Return [X, Y] of the center of cell containing provided text 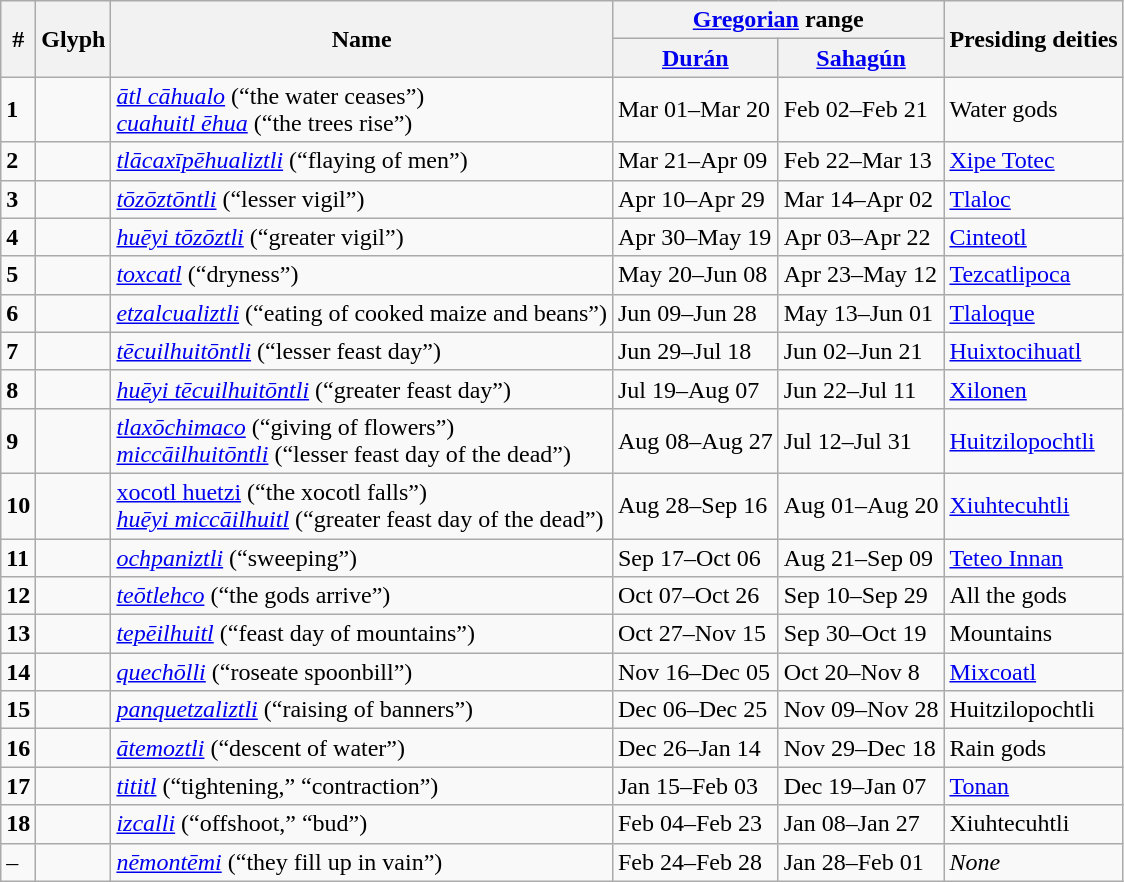
Sep 10–Sep 29 [861, 596]
toxcatl (“dryness”) [362, 275]
Aug 08–Aug 27 [695, 440]
Oct 27–Nov 15 [695, 634]
15 [18, 710]
Jul 12–Jul 31 [861, 440]
17 [18, 786]
14 [18, 672]
Gregorian range [778, 20]
tlācaxīpēhualiztli (“flaying of men”) [362, 161]
Dec 19–Jan 07 [861, 786]
Feb 02–Feb 21 [861, 110]
Tonan [1034, 786]
1 [18, 110]
Oct 20–Nov 8 [861, 672]
Feb 24–Feb 28 [695, 862]
12 [18, 596]
Glyph [74, 39]
9 [18, 440]
tōzōztōntli (“lesser vigil”) [362, 199]
5 [18, 275]
Mar 01–Mar 20 [695, 110]
Jun 29–Jul 18 [695, 351]
Name [362, 39]
Aug 21–Sep 09 [861, 557]
tlaxōchimaco (“giving of flowers”) miccāilhuitōntli (“lesser feast day of the dead”) [362, 440]
Xilonen [1034, 389]
ochpaniztli (“sweeping”) [362, 557]
All the gods [1034, 596]
Nov 29–Dec 18 [861, 748]
tititl (“tightening,” “contraction”) [362, 786]
13 [18, 634]
Aug 28–Sep 16 [695, 506]
4 [18, 237]
quechōlli (“roseate spoonbill”) [362, 672]
2 [18, 161]
Nov 09–Nov 28 [861, 710]
etzalcualiztli (“eating of cooked maize and beans”) [362, 313]
Apr 10–Apr 29 [695, 199]
Sep 30–Oct 19 [861, 634]
# [18, 39]
Jun 02–Jun 21 [861, 351]
Nov 16–Dec 05 [695, 672]
Feb 04–Feb 23 [695, 824]
xocotl huetzi (“the xocotl falls”) huēyi miccāilhuitl (“greater feast day of the dead”) [362, 506]
ātl cāhualo (“the water ceases”) cuahuitl ēhua (“the trees rise”) [362, 110]
Jun 09–Jun 28 [695, 313]
Jan 15–Feb 03 [695, 786]
8 [18, 389]
– [18, 862]
7 [18, 351]
None [1034, 862]
tēcuilhuitōntli (“lesser feast day”) [362, 351]
Apr 30–May 19 [695, 237]
Jul 19–Aug 07 [695, 389]
teōtlehco (“the gods arrive”) [362, 596]
huēyi tōzōztli (“greater vigil”) [362, 237]
Apr 23–May 12 [861, 275]
16 [18, 748]
tepēilhuitl (“feast day of mountains”) [362, 634]
Jun 22–Jul 11 [861, 389]
Xipe Totec [1034, 161]
huēyi tēcuilhuitōntli (“greater feast day”) [362, 389]
Dec 26–Jan 14 [695, 748]
Mar 21–Apr 09 [695, 161]
Rain gods [1034, 748]
Oct 07–Oct 26 [695, 596]
Dec 06–Dec 25 [695, 710]
panquetzaliztli (“raising of banners”) [362, 710]
Teteo Innan [1034, 557]
Sahagún [861, 58]
Mixcoatl [1034, 672]
18 [18, 824]
Durán [695, 58]
Mar 14–Apr 02 [861, 199]
10 [18, 506]
Jan 28–Feb 01 [861, 862]
Apr 03–Apr 22 [861, 237]
Cinteotl [1034, 237]
Tlaloque [1034, 313]
nēmontēmi (“they fill up in vain”) [362, 862]
May 13–Jun 01 [861, 313]
6 [18, 313]
Feb 22–Mar 13 [861, 161]
Water gods [1034, 110]
Sep 17–Oct 06 [695, 557]
Tlaloc [1034, 199]
May 20–Jun 08 [695, 275]
Mountains [1034, 634]
izcalli (“offshoot,” “bud”) [362, 824]
11 [18, 557]
Jan 08–Jan 27 [861, 824]
Huixtocihuatl [1034, 351]
Tezcatlipoca [1034, 275]
ātemoztli (“descent of water”) [362, 748]
Aug 01–Aug 20 [861, 506]
Presiding deities [1034, 39]
3 [18, 199]
